For the text-containing cell, return its midpoint in (X, Y) coordinate format. 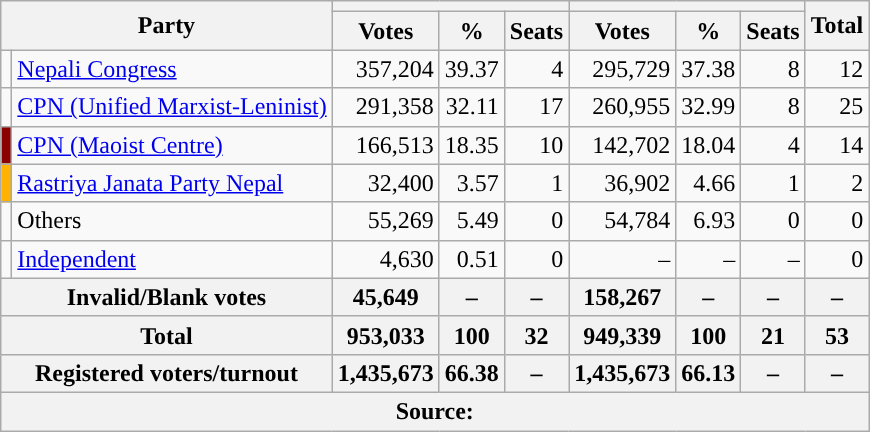
2 (837, 183)
357,204 (386, 69)
32 (536, 335)
32,400 (386, 183)
66.13 (708, 373)
45,649 (386, 297)
66.38 (472, 373)
10 (536, 145)
32.11 (472, 107)
Others (172, 221)
53 (837, 335)
6.93 (708, 221)
142,702 (622, 145)
Party (166, 26)
4.66 (708, 183)
291,358 (386, 107)
54,784 (622, 221)
Rastriya Janata Party Nepal (172, 183)
Independent (172, 259)
55,269 (386, 221)
260,955 (622, 107)
295,729 (622, 69)
37.38 (708, 69)
166,513 (386, 145)
39.37 (472, 69)
3.57 (472, 183)
21 (773, 335)
18.35 (472, 145)
36,902 (622, 183)
18.04 (708, 145)
Nepali Congress (172, 69)
158,267 (622, 297)
32.99 (708, 107)
4,630 (386, 259)
Invalid/Blank votes (166, 297)
949,339 (622, 335)
953,033 (386, 335)
17 (536, 107)
12 (837, 69)
25 (837, 107)
14 (837, 145)
Registered voters/turnout (166, 373)
5.49 (472, 221)
CPN (Maoist Centre) (172, 145)
CPN (Unified Marxist-Leninist) (172, 107)
0.51 (472, 259)
Source: (435, 411)
